Locate the cell with the specified text and output its [X, Y] center coordinate. 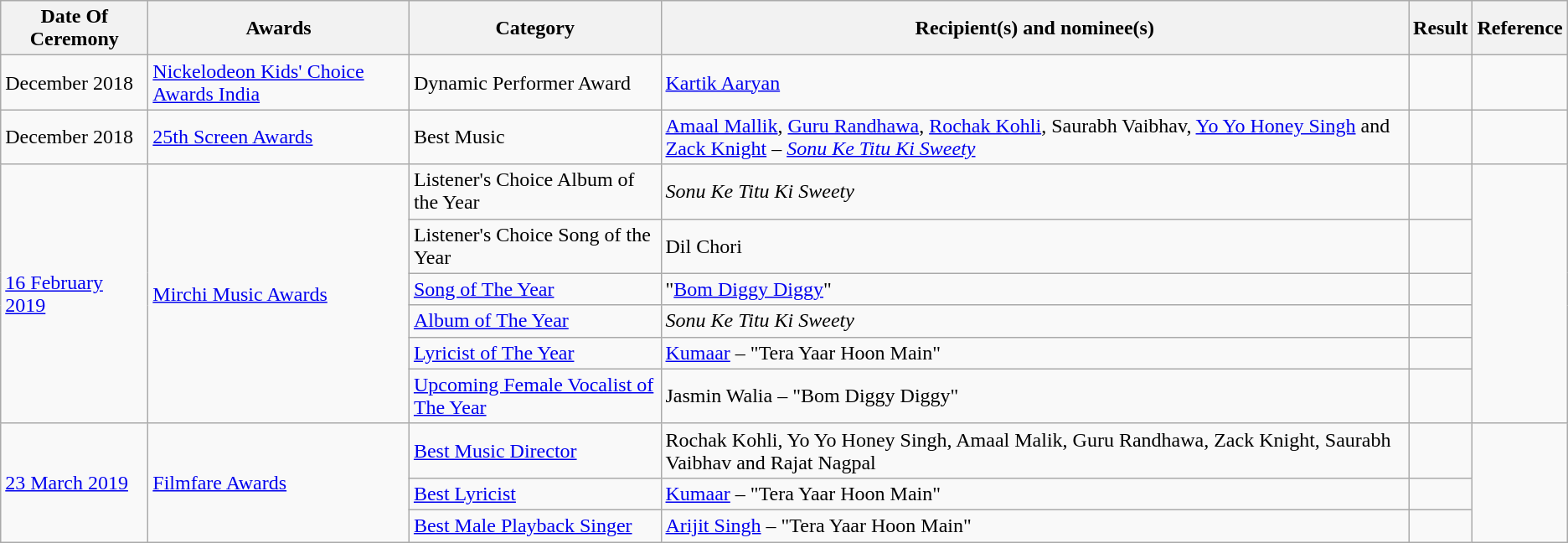
Jasmin Walia – "Bom Diggy Diggy" [1035, 396]
25th Screen Awards [279, 137]
Reference [1519, 28]
Dynamic Performer Award [534, 82]
Amaal Mallik, Guru Randhawa, Rochak Kohli, Saurabh Vaibhav, Yo Yo Honey Singh and Zack Knight – Sonu Ke Titu Ki Sweety [1035, 137]
Upcoming Female Vocalist of The Year [534, 396]
Album of The Year [534, 321]
Awards [279, 28]
"Bom Diggy Diggy" [1035, 289]
Mirchi Music Awards [279, 293]
Recipient(s) and nominee(s) [1035, 28]
Best Male Playback Singer [534, 525]
Best Music Director [534, 451]
Best Music [534, 137]
Kartik Aaryan [1035, 82]
Nickelodeon Kids' Choice Awards India [279, 82]
Dil Chori [1035, 246]
Listener's Choice Song of the Year [534, 246]
Filmfare Awards [279, 483]
Listener's Choice Album of the Year [534, 191]
Arijit Singh – "Tera Yaar Hoon Main" [1035, 525]
Song of The Year [534, 289]
16 February 2019 [75, 293]
Result [1441, 28]
Rochak Kohli, Yo Yo Honey Singh, Amaal Malik, Guru Randhawa, Zack Knight, Saurabh Vaibhav and Rajat Nagpal [1035, 451]
Best Lyricist [534, 494]
23 March 2019 [75, 483]
Lyricist of The Year [534, 353]
Date Of Ceremony [75, 28]
Category [534, 28]
